Identify which cell holds the provided text, then report its [X, Y] central coordinate. 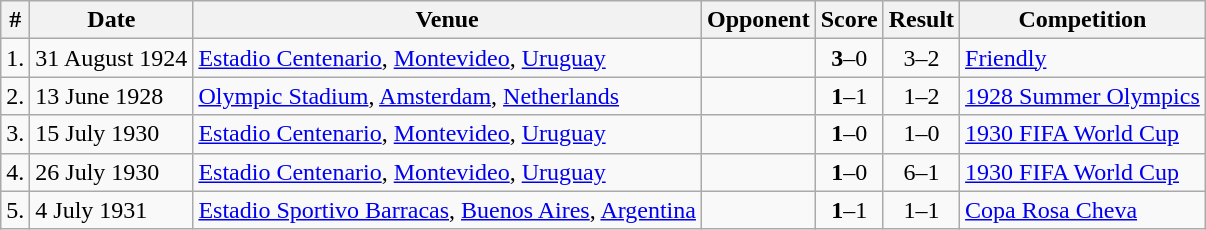
Competition [1083, 20]
Result [921, 20]
Olympic Stadium, Amsterdam, Netherlands [448, 96]
Opponent [758, 20]
5. [16, 210]
Score [849, 20]
# [16, 20]
13 June 1928 [112, 96]
Copa Rosa Cheva [1083, 210]
3. [16, 134]
4. [16, 172]
Venue [448, 20]
2. [16, 96]
Friendly [1083, 58]
26 July 1930 [112, 172]
Date [112, 20]
4 July 1931 [112, 210]
31 August 1924 [112, 58]
3–0 [849, 58]
1928 Summer Olympics [1083, 96]
1–2 [921, 96]
6–1 [921, 172]
15 July 1930 [112, 134]
Estadio Sportivo Barracas, Buenos Aires, Argentina [448, 210]
1. [16, 58]
3–2 [921, 58]
